Detect which cell encompasses the target text, then output its [x, y] center coordinate. 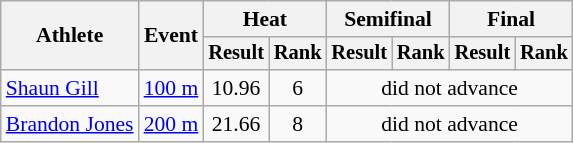
8 [298, 124]
100 m [172, 88]
Shaun Gill [70, 88]
21.66 [236, 124]
10.96 [236, 88]
Brandon Jones [70, 124]
Semifinal [388, 19]
Athlete [70, 36]
6 [298, 88]
200 m [172, 124]
Event [172, 36]
Final [512, 19]
Heat [264, 19]
